Search for the cell housing the specified text and yield its (x, y) center coordinate. 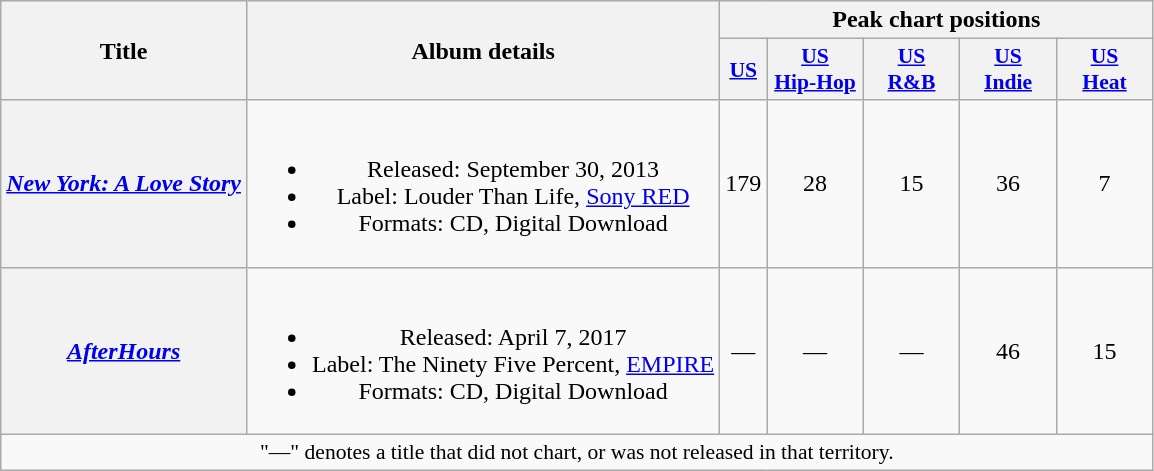
AfterHours (124, 350)
US (744, 70)
USHip-Hop (816, 70)
USR&B (912, 70)
Released: September 30, 2013Label: Louder Than Life, Sony REDFormats: CD, Digital Download (482, 184)
46 (1008, 350)
Album details (482, 50)
USHeat (1104, 70)
USIndie (1008, 70)
Peak chart positions (936, 20)
7 (1104, 184)
Title (124, 50)
Released: April 7, 2017Label: The Ninety Five Percent, EMPIREFormats: CD, Digital Download (482, 350)
36 (1008, 184)
179 (744, 184)
28 (816, 184)
New York: A Love Story (124, 184)
"—" denotes a title that did not chart, or was not released in that territory. (577, 452)
